Identify which cell holds the provided text, then report its (x, y) central coordinate. 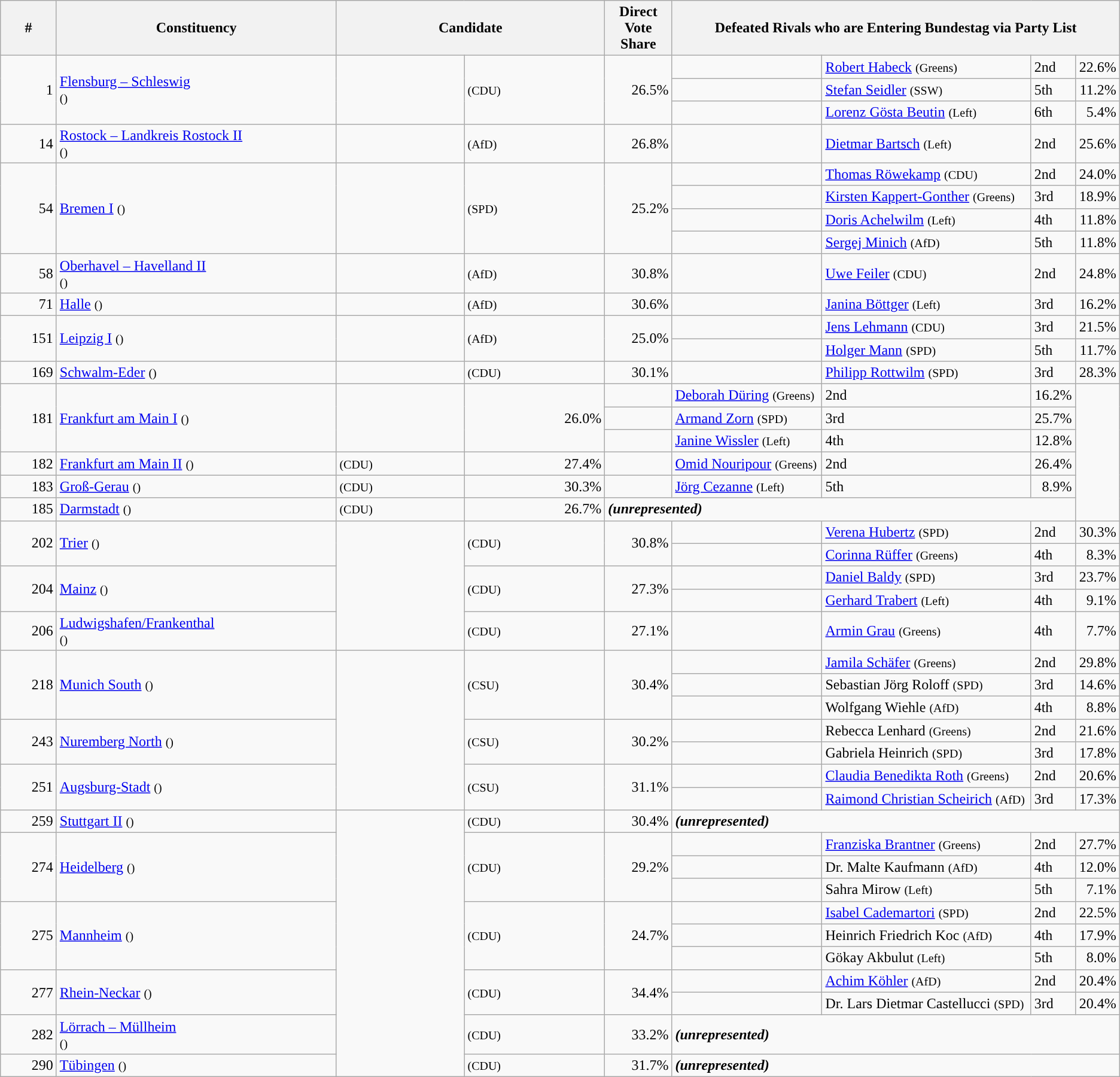
34.4% (638, 992)
Holger Mann (SPD) (926, 350)
Dr. Lars Dietmar Castellucci (SPD) (926, 1003)
22.5% (1097, 912)
5.4% (1097, 112)
14.6% (1097, 684)
Franziska Brantner (Greens) (926, 844)
Rostock – Landkreis Rostock II() (196, 144)
Stefan Seidler (SSW) (926, 90)
Trier () (196, 543)
Mainz () (196, 589)
20.6% (1097, 776)
Lorenz Gösta Beutin (Left) (926, 112)
274 (29, 867)
Halle () (196, 304)
Heidelberg () (196, 867)
24.0% (1097, 174)
183 (29, 486)
Claudia Benedikta Roth (Greens) (926, 776)
Darmstadt () (196, 509)
Gabriela Heinrich (SPD) (926, 753)
7.7% (1097, 631)
28.3% (1097, 373)
Uwe Feiler (CDU) (926, 273)
Omid Nouripour (Greens) (747, 464)
Kirsten Kappert-Gonther (Greens) (926, 197)
1 (29, 90)
11.2% (1097, 90)
151 (29, 338)
Jens Lehmann (CDU) (926, 327)
Heinrich Friedrich Koc (AfD) (926, 935)
Janine Wissler (Left) (747, 441)
25.2% (638, 208)
29.2% (638, 867)
11.7% (1097, 350)
30.1% (638, 373)
182 (29, 464)
185 (29, 509)
Ludwigshafen/Frankenthal() (196, 631)
7.1% (1097, 890)
Janina Böttger (Left) (926, 304)
29.8% (1097, 662)
Groß-Gerau () (196, 486)
27.1% (638, 631)
21.6% (1097, 731)
27.3% (638, 589)
12.8% (1053, 441)
Robert Habeck (Greens) (926, 67)
17.9% (1097, 935)
18.9% (1097, 197)
Stuttgart II () (196, 822)
8.9% (1053, 486)
Frankfurt am Main I () (196, 418)
25.7% (1053, 418)
25.6% (1097, 144)
30.6% (638, 304)
Gökay Akbulut (Left) (926, 958)
17.8% (1097, 753)
Tübingen () (196, 1065)
169 (29, 373)
Isabel Cademartori (SPD) (926, 912)
251 (29, 787)
33.2% (638, 1034)
Verena Hubertz (SPD) (926, 532)
Gerhard Trabert (Left) (926, 600)
17.3% (1097, 799)
243 (29, 742)
21.5% (1097, 327)
Jamila Schäfer (Greens) (926, 662)
Rebecca Lenhard (Greens) (926, 731)
Wolfgang Wiehle (AfD) (926, 707)
275 (29, 935)
277 (29, 992)
26.8% (638, 144)
Armand Zorn (SPD) (747, 418)
181 (29, 418)
Bremen I () (196, 208)
Achim Köhler (AfD) (926, 981)
Constituency (196, 28)
Augsburg-Stadt () (196, 787)
24.8% (1097, 273)
Flensburg – Schleswig() (196, 90)
Defeated Rivals who are Entering Bundestag via Party List (896, 28)
Rhein-Neckar () (196, 992)
Schwalm-Eder () (196, 373)
8.3% (1097, 555)
6th (1053, 112)
290 (29, 1065)
Daniel Baldy (SPD) (926, 577)
Dietmar Bartsch (Left) (926, 144)
206 (29, 631)
Nuremberg North () (196, 742)
31.7% (638, 1065)
218 (29, 684)
Frankfurt am Main II () (196, 464)
(SPD) (535, 208)
202 (29, 543)
# (29, 28)
Sergej Minich (AfD) (926, 242)
8.0% (1097, 958)
Sebastian Jörg Roloff (SPD) (926, 684)
Direct Vote Share (638, 28)
26.5% (638, 90)
Leipzig I () (196, 338)
Mannheim () (196, 935)
31.1% (638, 787)
Raimond Christian Scheirich (AfD) (926, 799)
12.0% (1097, 867)
26.4% (1053, 464)
26.0% (535, 418)
14 (29, 144)
23.7% (1097, 577)
Jörg Cezanne (Left) (747, 486)
8.8% (1097, 707)
Corinna Rüffer (Greens) (926, 555)
9.1% (1097, 600)
Lörrach – Müllheim() (196, 1034)
Candidate (470, 28)
282 (29, 1034)
22.6% (1097, 67)
Sahra Mirow (Left) (926, 890)
54 (29, 208)
Thomas Röwekamp (CDU) (926, 174)
Oberhavel – Havelland II() (196, 273)
204 (29, 589)
Armin Grau (Greens) (926, 631)
27.4% (535, 464)
Dr. Malte Kaufmann (AfD) (926, 867)
Philipp Rottwilm (SPD) (926, 373)
Doris Achelwilm (Left) (926, 220)
259 (29, 822)
71 (29, 304)
25.0% (638, 338)
24.7% (638, 935)
58 (29, 273)
Munich South () (196, 684)
Deborah Düring (Greens) (747, 395)
30.2% (638, 742)
27.7% (1097, 844)
26.7% (535, 509)
